Detect which cell encompasses the target text, then output its (x, y) center coordinate. 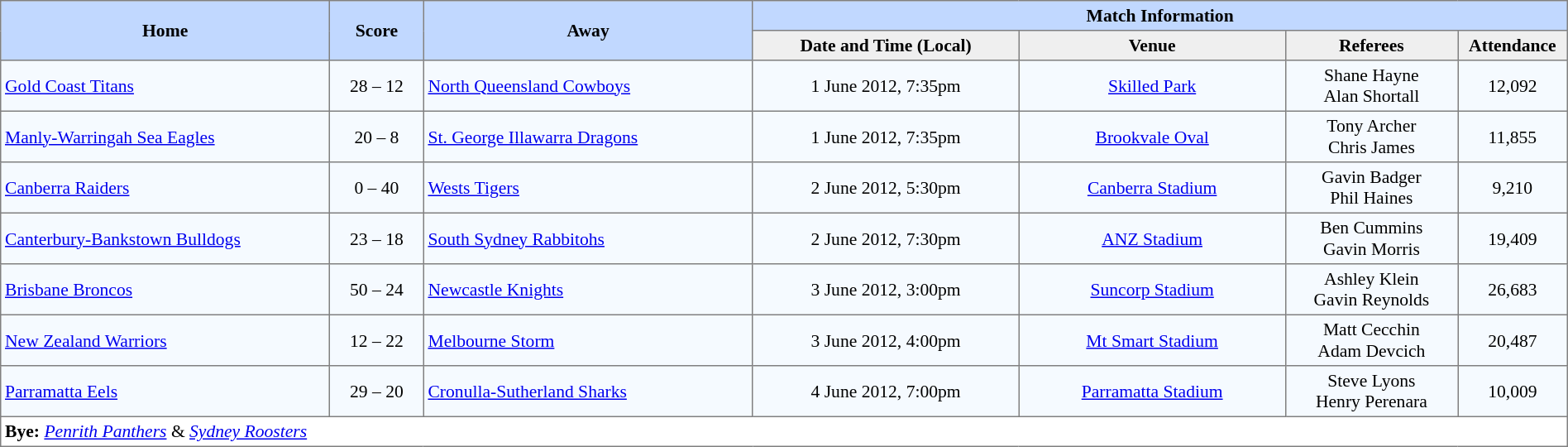
Matt Cecchin Adam Devcich (1371, 340)
23 – 18 (377, 238)
Bye: Penrith Panthers & Sydney Roosters (784, 431)
10,009 (1513, 392)
Parramatta Eels (165, 392)
ANZ Stadium (1152, 238)
9,210 (1513, 188)
0 – 40 (377, 188)
Ashley Klein Gavin Reynolds (1371, 290)
26,683 (1513, 290)
South Sydney Rabbitohs (588, 238)
Attendance (1513, 46)
Gold Coast Titans (165, 86)
3 June 2012, 4:00pm (886, 340)
Steve Lyons Henry Perenara (1371, 392)
29 – 20 (377, 392)
New Zealand Warriors (165, 340)
2 June 2012, 5:30pm (886, 188)
Canterbury-Bankstown Bulldogs (165, 238)
North Queensland Cowboys (588, 86)
Shane Hayne Alan Shortall (1371, 86)
12,092 (1513, 86)
St. George Illawarra Dragons (588, 137)
Match Information (1159, 16)
Referees (1371, 46)
4 June 2012, 7:00pm (886, 392)
20 – 8 (377, 137)
2 June 2012, 7:30pm (886, 238)
Ben Cummins Gavin Morris (1371, 238)
Skilled Park (1152, 86)
19,409 (1513, 238)
Newcastle Knights (588, 290)
Score (377, 31)
Manly-Warringah Sea Eagles (165, 137)
Brookvale Oval (1152, 137)
Parramatta Stadium (1152, 392)
Date and Time (Local) (886, 46)
12 – 22 (377, 340)
Wests Tigers (588, 188)
Away (588, 31)
Suncorp Stadium (1152, 290)
Home (165, 31)
50 – 24 (377, 290)
Mt Smart Stadium (1152, 340)
Brisbane Broncos (165, 290)
Canberra Stadium (1152, 188)
11,855 (1513, 137)
Canberra Raiders (165, 188)
3 June 2012, 3:00pm (886, 290)
Gavin Badger Phil Haines (1371, 188)
Cronulla-Sutherland Sharks (588, 392)
28 – 12 (377, 86)
Venue (1152, 46)
Tony Archer Chris James (1371, 137)
Melbourne Storm (588, 340)
20,487 (1513, 340)
